Extract the [X, Y] coordinate from the center of the cell holding the provided text.  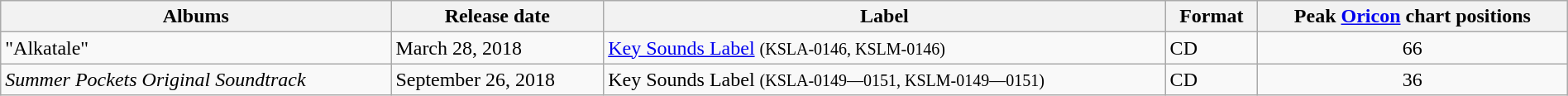
Albums [196, 17]
Label [885, 17]
36 [1413, 79]
September 26, 2018 [498, 79]
March 28, 2018 [498, 48]
"Alkatale" [196, 48]
Summer Pockets Original Soundtrack [196, 79]
Release date [498, 17]
Key Sounds Label (KSLA-0149—0151, KSLM-0149—0151) [885, 79]
Format [1211, 17]
Key Sounds Label (KSLA-0146, KSLM-0146) [885, 48]
Peak Oricon chart positions [1413, 17]
66 [1413, 48]
